Extract the [X, Y] coordinate from the center of the cell holding the provided text.  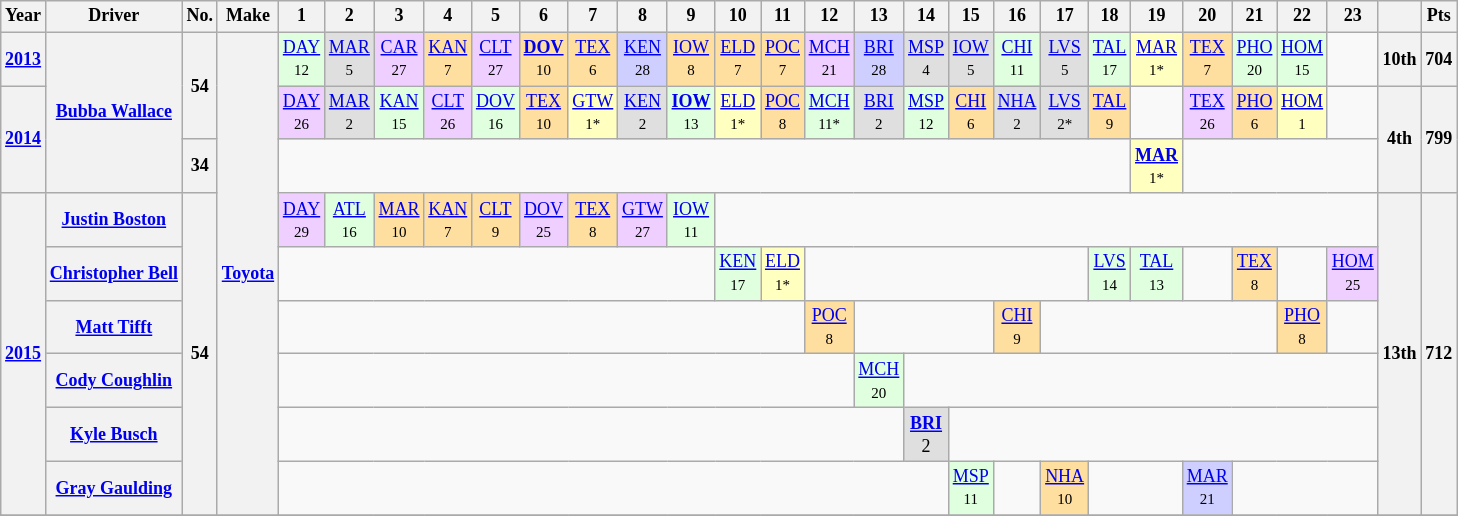
MAR5 [350, 59]
34 [200, 166]
Driver [114, 16]
2015 [24, 354]
No. [200, 16]
Matt Tifft [114, 327]
IOW13 [691, 113]
Gray Gaulding [114, 488]
19 [1157, 16]
CLT26 [448, 113]
13 [879, 16]
1 [301, 16]
MCH11* [829, 113]
Toyota [248, 274]
IOW5 [970, 59]
21 [1254, 16]
TEX6 [593, 59]
NHA2 [1017, 113]
TAL17 [1109, 59]
PHO20 [1254, 59]
DAY26 [301, 113]
16 [1017, 16]
CHI6 [970, 113]
BRI28 [879, 59]
PHO6 [1254, 113]
5 [496, 16]
DOV25 [544, 220]
799 [1439, 140]
Bubba Wallace [114, 112]
KEN2 [643, 113]
IOW11 [691, 220]
2 [350, 16]
LVS14 [1109, 274]
ELD7 [738, 59]
TAL13 [1157, 274]
MAR2 [350, 113]
Make [248, 16]
HOM1 [1302, 113]
GTW27 [643, 220]
GTW1* [593, 113]
704 [1439, 59]
MAR10 [399, 220]
MSP4 [926, 59]
6 [544, 16]
MCH20 [879, 381]
TEX10 [544, 113]
HOM25 [1352, 274]
14 [926, 16]
POC7 [783, 59]
23 [1352, 16]
ATL16 [350, 220]
15 [970, 16]
9 [691, 16]
LVS2* [1065, 113]
DOV10 [544, 59]
7 [593, 16]
4 [448, 16]
10 [738, 16]
13th [1400, 354]
3 [399, 16]
Justin Boston [114, 220]
2013 [24, 59]
PHO8 [1302, 327]
712 [1439, 354]
Christopher Bell [114, 274]
8 [643, 16]
22 [1302, 16]
17 [1065, 16]
TAL9 [1109, 113]
DOV16 [496, 113]
CLT9 [496, 220]
TEX26 [1207, 113]
CAR27 [399, 59]
2014 [24, 140]
LVS5 [1065, 59]
MCH21 [829, 59]
CLT27 [496, 59]
20 [1207, 16]
Cody Coughlin [114, 381]
Kyle Busch [114, 435]
18 [1109, 16]
TEX7 [1207, 59]
DAY12 [301, 59]
KEN28 [643, 59]
4th [1400, 140]
CHI9 [1017, 327]
Pts [1439, 16]
KEN17 [738, 274]
10th [1400, 59]
KAN15 [399, 113]
11 [783, 16]
Year [24, 16]
MSP12 [926, 113]
NHA10 [1065, 488]
MAR21 [1207, 488]
CHI11 [1017, 59]
12 [829, 16]
IOW8 [691, 59]
HOM15 [1302, 59]
MSP11 [970, 488]
DAY29 [301, 220]
